Find where the given text appears and provide that cell's center as [X, Y] coordinate. 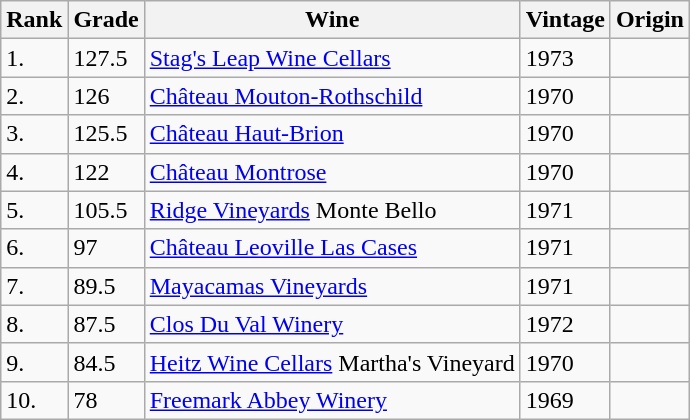
127.5 [106, 58]
1972 [565, 324]
122 [106, 172]
Château Leoville Las Cases [332, 248]
1969 [565, 400]
Château Montrose [332, 172]
3. [34, 134]
10. [34, 400]
2. [34, 96]
6. [34, 248]
Origin [650, 20]
105.5 [106, 210]
Stag's Leap Wine Cellars [332, 58]
Wine [332, 20]
9. [34, 362]
Ridge Vineyards Monte Bello [332, 210]
Rank [34, 20]
89.5 [106, 286]
125.5 [106, 134]
Vintage [565, 20]
Mayacamas Vineyards [332, 286]
5. [34, 210]
1973 [565, 58]
Clos Du Val Winery [332, 324]
84.5 [106, 362]
Château Haut-Brion [332, 134]
1. [34, 58]
126 [106, 96]
Heitz Wine Cellars Martha's Vineyard [332, 362]
78 [106, 400]
Château Mouton-Rothschild [332, 96]
97 [106, 248]
8. [34, 324]
Grade [106, 20]
7. [34, 286]
4. [34, 172]
87.5 [106, 324]
Freemark Abbey Winery [332, 400]
